Output the (x, y) coordinate of the center of the cell containing the given text.  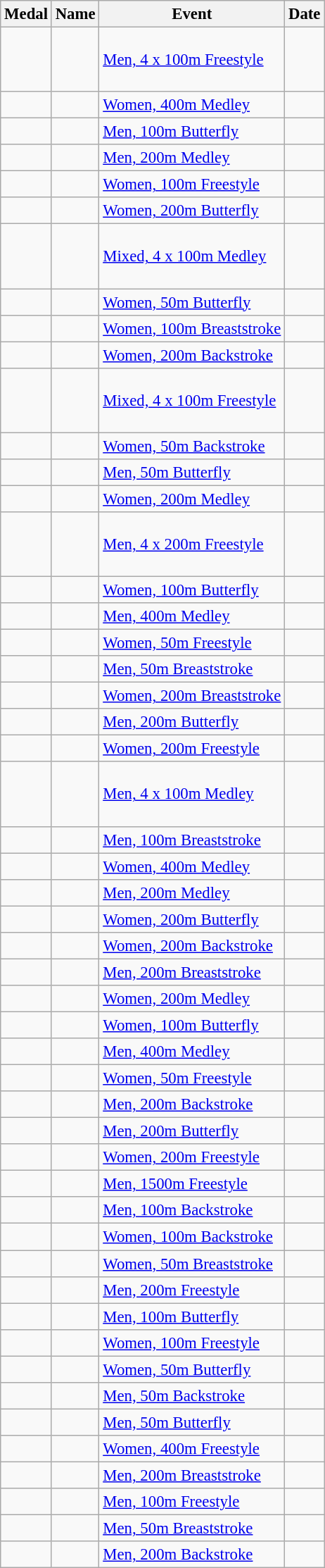
Women, 100m Breaststroke (192, 328)
Men, 100m Breaststroke (192, 840)
Medal (27, 14)
Mixed, 4 x 100m Medley (192, 256)
Event (192, 14)
Date (305, 14)
Men, 1500m Freestyle (192, 1184)
Mixed, 4 x 100m Freestyle (192, 400)
Men, 100m Backstroke (192, 1211)
Women, 200m Breaststroke (192, 696)
Women, 50m Breaststroke (192, 1264)
Name (75, 14)
Women, 100m Backstroke (192, 1237)
Men, 200m Freestyle (192, 1290)
Men, 100m Freestyle (192, 1502)
Men, 4 x 100m Medley (192, 795)
Women, 400m Freestyle (192, 1449)
Women, 50m Backstroke (192, 446)
Men, 4 x 100m Freestyle (192, 60)
Men, 4 x 200m Freestyle (192, 545)
Men, 50m Backstroke (192, 1396)
